Locate the cell with the specified text and output its [X, Y] center coordinate. 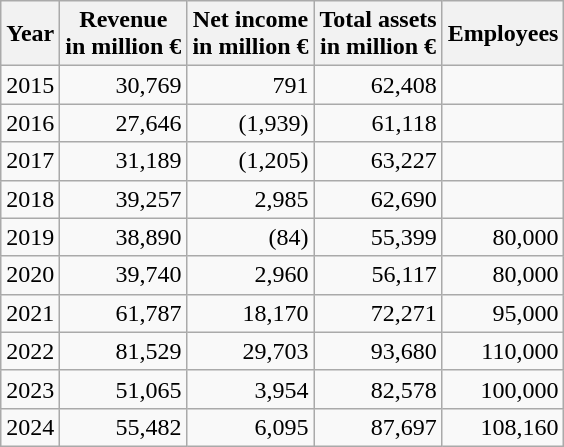
93,680 [378, 351]
2,985 [250, 199]
Year [30, 34]
2024 [30, 427]
2022 [30, 351]
(1,939) [250, 123]
2015 [30, 85]
61,787 [124, 313]
2016 [30, 123]
61,118 [378, 123]
81,529 [124, 351]
27,646 [124, 123]
100,000 [503, 389]
55,399 [378, 237]
Total assetsin million € [378, 34]
63,227 [378, 161]
Net incomein million € [250, 34]
791 [250, 85]
2,960 [250, 275]
87,697 [378, 427]
2018 [30, 199]
2019 [30, 237]
(84) [250, 237]
6,095 [250, 427]
18,170 [250, 313]
110,000 [503, 351]
39,257 [124, 199]
31,189 [124, 161]
38,890 [124, 237]
55,482 [124, 427]
51,065 [124, 389]
2017 [30, 161]
108,160 [503, 427]
56,117 [378, 275]
2023 [30, 389]
95,000 [503, 313]
82,578 [378, 389]
29,703 [250, 351]
30,769 [124, 85]
39,740 [124, 275]
62,408 [378, 85]
2021 [30, 313]
Employees [503, 34]
72,271 [378, 313]
3,954 [250, 389]
62,690 [378, 199]
(1,205) [250, 161]
Revenuein million € [124, 34]
2020 [30, 275]
